Return the [x, y] coordinate for the center point of the cell that contains the specified text.  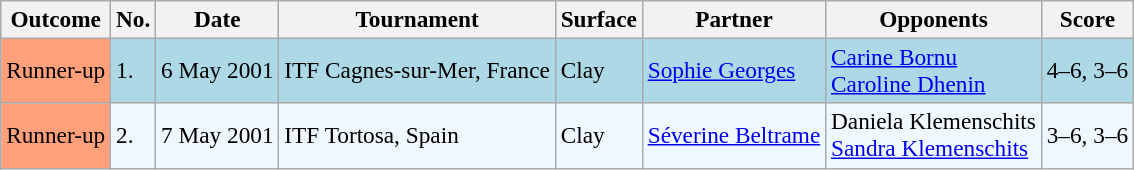
Opponents [934, 19]
ITF Cagnes-sur-Mer, France [417, 70]
Partner [734, 19]
6 May 2001 [218, 70]
Carine Bornu Caroline Dhenin [934, 70]
Outcome [56, 19]
7 May 2001 [218, 136]
2. [134, 136]
Date [218, 19]
Score [1087, 19]
No. [134, 19]
1. [134, 70]
4–6, 3–6 [1087, 70]
Surface [598, 19]
ITF Tortosa, Spain [417, 136]
3–6, 3–6 [1087, 136]
Séverine Beltrame [734, 136]
Daniela Klemenschits Sandra Klemenschits [934, 136]
Sophie Georges [734, 70]
Tournament [417, 19]
